For the text-containing cell, return its midpoint in (x, y) coordinate format. 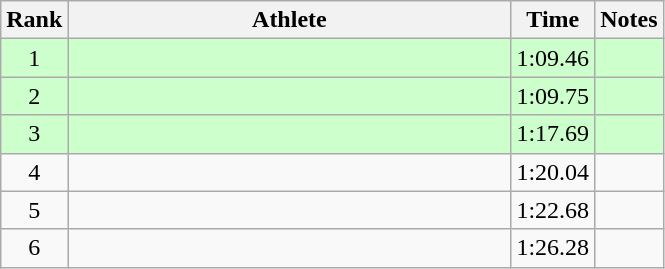
1 (34, 58)
Notes (629, 20)
Athlete (290, 20)
1:22.68 (553, 210)
Time (553, 20)
5 (34, 210)
1:17.69 (553, 134)
Rank (34, 20)
1:09.75 (553, 96)
1:20.04 (553, 172)
1:09.46 (553, 58)
2 (34, 96)
4 (34, 172)
1:26.28 (553, 248)
3 (34, 134)
6 (34, 248)
